Locate the cell with the specified text and output its (x, y) center coordinate. 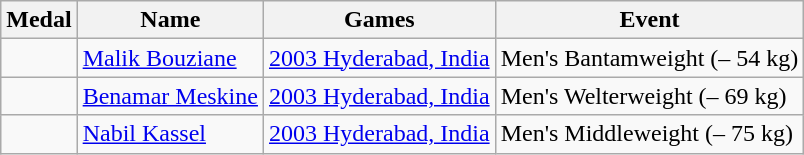
Name (170, 20)
Men's Welterweight (– 69 kg) (650, 96)
Nabil Kassel (170, 134)
Games (379, 20)
Malik Bouziane (170, 58)
Benamar Meskine (170, 96)
Event (650, 20)
Medal (39, 20)
Men's Bantamweight (– 54 kg) (650, 58)
Men's Middleweight (– 75 kg) (650, 134)
